Find where the given text appears and provide that cell's center as (x, y) coordinate. 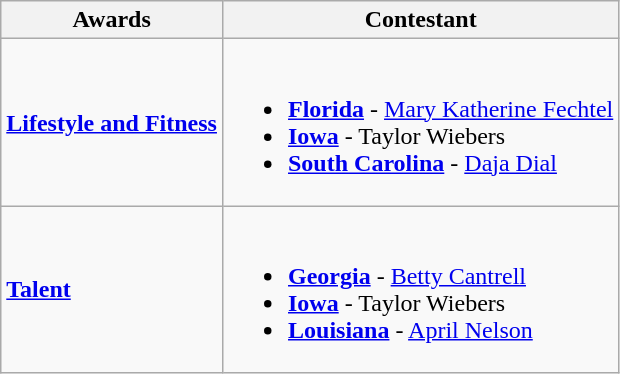
Florida - Mary Katherine Fechtel Iowa - Taylor Wiebers South Carolina - Daja Dial (420, 122)
Georgia - Betty Cantrell Iowa - Taylor Wiebers Louisiana - April Nelson (420, 290)
Contestant (420, 20)
Awards (112, 20)
Talent (112, 290)
Lifestyle and Fitness (112, 122)
